Search for the cell housing the specified text and yield its (x, y) center coordinate. 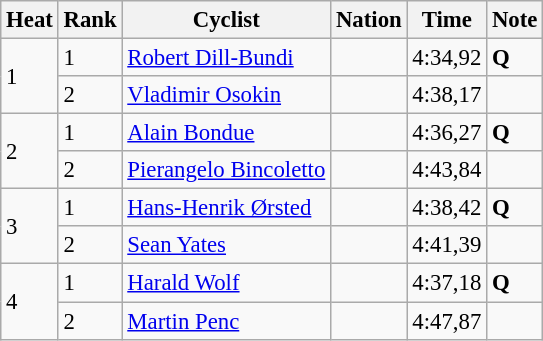
Robert Dill-Bundi (226, 58)
Alain Bondue (226, 133)
Martin Penc (226, 321)
4:34,92 (447, 58)
4:37,18 (447, 283)
Note (515, 20)
4:38,42 (447, 208)
4:36,27 (447, 133)
3 (30, 226)
4:38,17 (447, 95)
Sean Yates (226, 245)
Heat (30, 20)
Rank (90, 20)
Harald Wolf (226, 283)
Cyclist (226, 20)
Time (447, 20)
4:47,87 (447, 321)
4:41,39 (447, 245)
4 (30, 302)
Pierangelo Bincoletto (226, 170)
Nation (369, 20)
4:43,84 (447, 170)
Hans-Henrik Ørsted (226, 208)
Vladimir Osokin (226, 95)
